For the text-containing cell, return its midpoint in [X, Y] coordinate format. 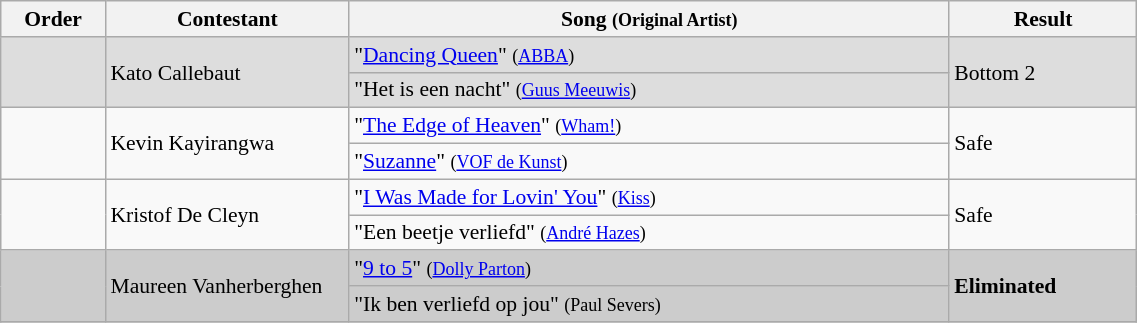
"The Edge of Heaven" (Wham!) [649, 126]
Kevin Kayirangwa [227, 144]
"Het is een nacht" (Guus Meeuwis) [649, 90]
"Een beetje verliefd" (André Hazes) [649, 233]
Result [1043, 19]
"9 to 5" (Dolly Parton) [649, 269]
"I Was Made for Lovin' You" (Kiss) [649, 197]
Maureen Vanherberghen [227, 286]
"Ik ben verliefd op jou" (Paul Severs) [649, 304]
"Dancing Queen" (ABBA) [649, 55]
Song (Original Artist) [649, 19]
Eliminated [1043, 286]
Contestant [227, 19]
Kristof De Cleyn [227, 214]
"Suzanne" (VOF de Kunst) [649, 162]
Order [54, 19]
Bottom 2 [1043, 72]
Kato Callebaut [227, 72]
